Return the [x, y] coordinate for the center point of the cell that contains the specified text.  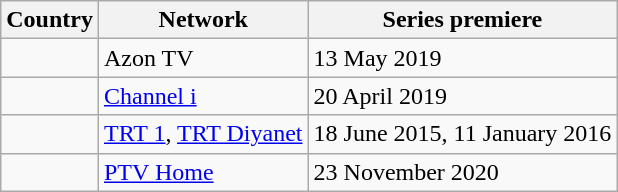
Network [203, 20]
PTV Home [203, 172]
Channel i [203, 96]
23 November 2020 [462, 172]
TRT 1, TRT Diyanet [203, 134]
Series premiere [462, 20]
20 April 2019 [462, 96]
18 June 2015, 11 January 2016 [462, 134]
13 May 2019 [462, 58]
Country [50, 20]
Azon TV [203, 58]
